Return the [x, y] coordinate for the center point of the cell that contains the specified text.  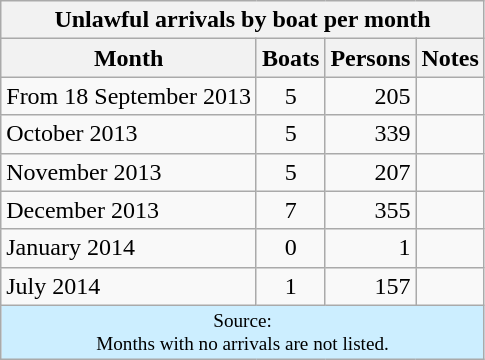
205 [370, 96]
Persons [370, 58]
7 [290, 210]
From 18 September 2013 [129, 96]
Source: Months with no arrivals are not listed. [243, 332]
0 [290, 248]
January 2014 [129, 248]
July 2014 [129, 286]
Boats [290, 58]
October 2013 [129, 134]
December 2013 [129, 210]
355 [370, 210]
Unlawful arrivals by boat per month [243, 20]
339 [370, 134]
Notes [450, 58]
207 [370, 172]
157 [370, 286]
November 2013 [129, 172]
Month [129, 58]
